Identify which cell holds the provided text, then report its [X, Y] central coordinate. 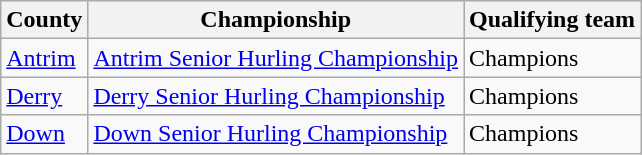
Championship [276, 20]
County [44, 20]
Derry [44, 96]
Antrim Senior Hurling Championship [276, 58]
Qualifying team [552, 20]
Down Senior Hurling Championship [276, 134]
Down [44, 134]
Antrim [44, 58]
Derry Senior Hurling Championship [276, 96]
